Find where the given text appears and provide that cell's center as [X, Y] coordinate. 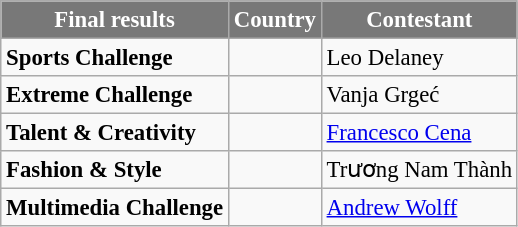
Andrew Wolff [419, 208]
Fashion & Style [115, 170]
Francesco Cena [419, 133]
Multimedia Challenge [115, 208]
Talent & Creativity [115, 133]
Vanja Grgeć [419, 95]
Extreme Challenge [115, 95]
Country [274, 20]
Leo Delaney [419, 58]
Sports Challenge [115, 58]
Final results [115, 20]
Contestant [419, 20]
Trương Nam Thành [419, 170]
